Locate the cell with the specified text and output its [X, Y] center coordinate. 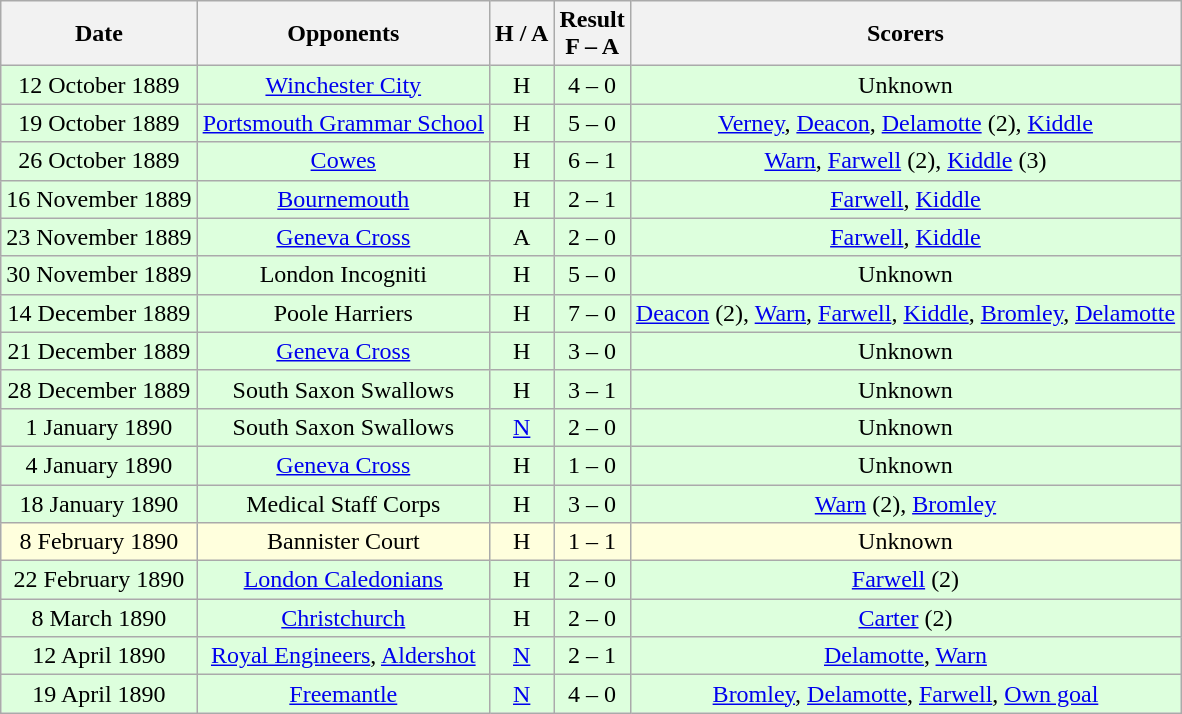
ResultF – A [592, 34]
18 January 1890 [99, 503]
19 April 1890 [99, 694]
22 February 1890 [99, 580]
Farwell (2) [905, 580]
1 January 1890 [99, 427]
Verney, Deacon, Delamotte (2), Kiddle [905, 123]
Carter (2) [905, 618]
Deacon (2), Warn, Farwell, Kiddle, Bromley, Delamotte [905, 313]
Portsmouth Grammar School [343, 123]
16 November 1889 [99, 199]
Delamotte, Warn [905, 656]
30 November 1889 [99, 275]
Scorers [905, 34]
Winchester City [343, 85]
19 October 1889 [99, 123]
21 December 1889 [99, 351]
Medical Staff Corps [343, 503]
H / A [521, 34]
3 – 1 [592, 389]
Freemantle [343, 694]
Opponents [343, 34]
8 February 1890 [99, 542]
Warn (2), Bromley [905, 503]
14 December 1889 [99, 313]
1 – 0 [592, 465]
23 November 1889 [99, 237]
Poole Harriers [343, 313]
Christchurch [343, 618]
1 – 1 [592, 542]
London Caledonians [343, 580]
A [521, 237]
Bannister Court [343, 542]
Date [99, 34]
Warn, Farwell (2), Kiddle (3) [905, 161]
8 March 1890 [99, 618]
12 October 1889 [99, 85]
12 April 1890 [99, 656]
28 December 1889 [99, 389]
Cowes [343, 161]
Bromley, Delamotte, Farwell, Own goal [905, 694]
26 October 1889 [99, 161]
London Incogniti [343, 275]
Bournemouth [343, 199]
4 January 1890 [99, 465]
6 – 1 [592, 161]
Royal Engineers, Aldershot [343, 656]
7 – 0 [592, 313]
